Extract the (X, Y) coordinate from the center of the cell holding the provided text.  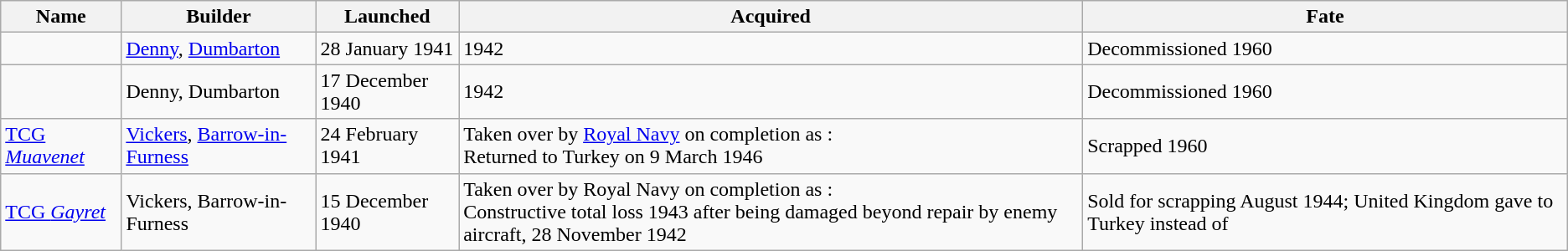
Taken over by Royal Navy on completion as :Constructive total loss 1943 after being damaged beyond repair by enemy aircraft, 28 November 1942 (771, 212)
Fate (1325, 17)
Acquired (771, 17)
TCG Gayret (61, 212)
15 December 1940 (387, 212)
Launched (387, 17)
28 January 1941 (387, 49)
24 February 1941 (387, 146)
Taken over by Royal Navy on completion as :Returned to Turkey on 9 March 1946 (771, 146)
Scrapped 1960 (1325, 146)
TCG Muavenet (61, 146)
Name (61, 17)
Builder (219, 17)
17 December 1940 (387, 92)
Sold for scrapping August 1944; United Kingdom gave to Turkey instead of (1325, 212)
